Find where the given text appears and provide that cell's center as (X, Y) coordinate. 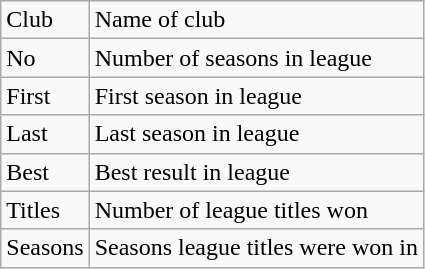
Titles (45, 210)
Seasons (45, 248)
Number of seasons in league (256, 58)
No (45, 58)
Seasons league titles were won in (256, 248)
Club (45, 20)
Best (45, 172)
First season in league (256, 96)
Number of league titles won (256, 210)
First (45, 96)
Name of club (256, 20)
Best result in league (256, 172)
Last (45, 134)
Last season in league (256, 134)
